Detect which cell encompasses the target text, then output its (x, y) center coordinate. 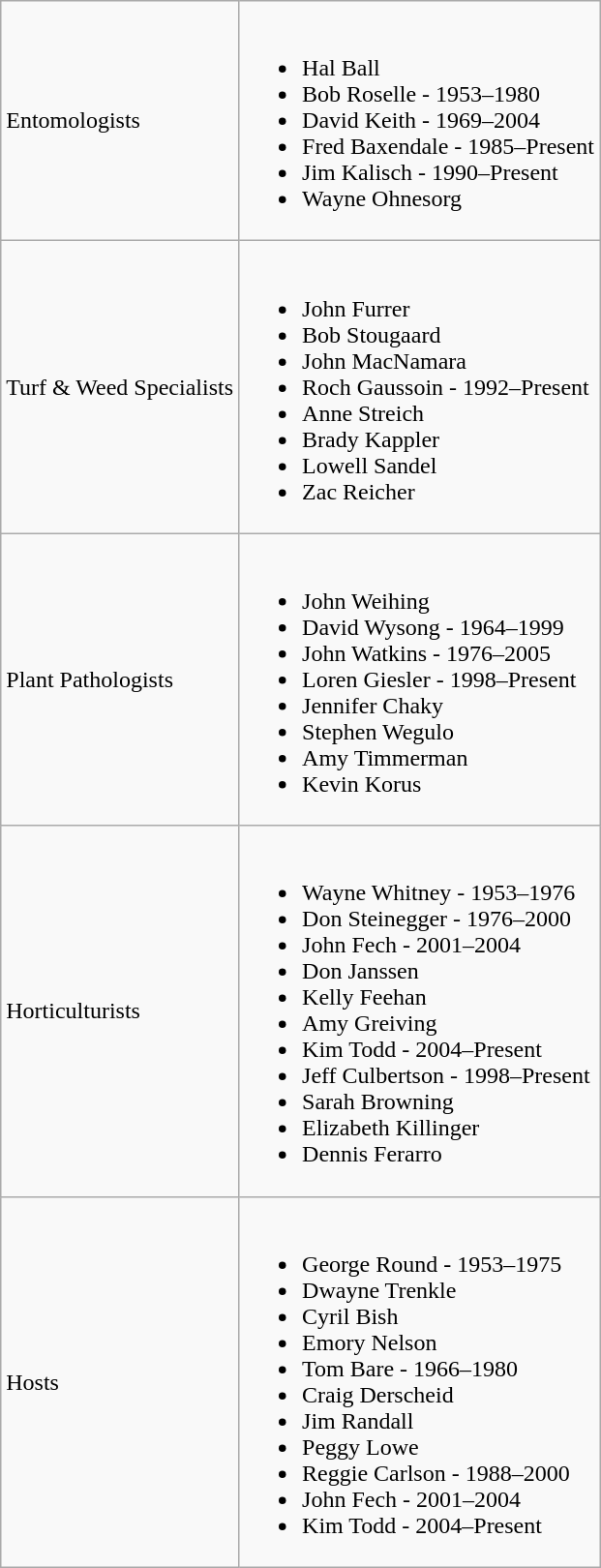
Horticulturists (120, 1010)
Turf & Weed Specialists (120, 387)
Entomologists (120, 121)
John FurrerBob StougaardJohn MacNamaraRoch Gaussoin - 1992–PresentAnne StreichBrady KapplerLowell SandelZac Reicher (420, 387)
Hal BallBob Roselle - 1953–1980David Keith - 1969–2004Fred Baxendale - 1985–PresentJim Kalisch - 1990–PresentWayne Ohnesorg (420, 121)
Plant Pathologists (120, 679)
Hosts (120, 1382)
John WeihingDavid Wysong - 1964–1999John Watkins - 1976–2005Loren Giesler - 1998–PresentJennifer ChakyStephen WeguloAmy TimmermanKevin Korus (420, 679)
